From the cell containing the given text, extract its center point as (x, y) coordinate. 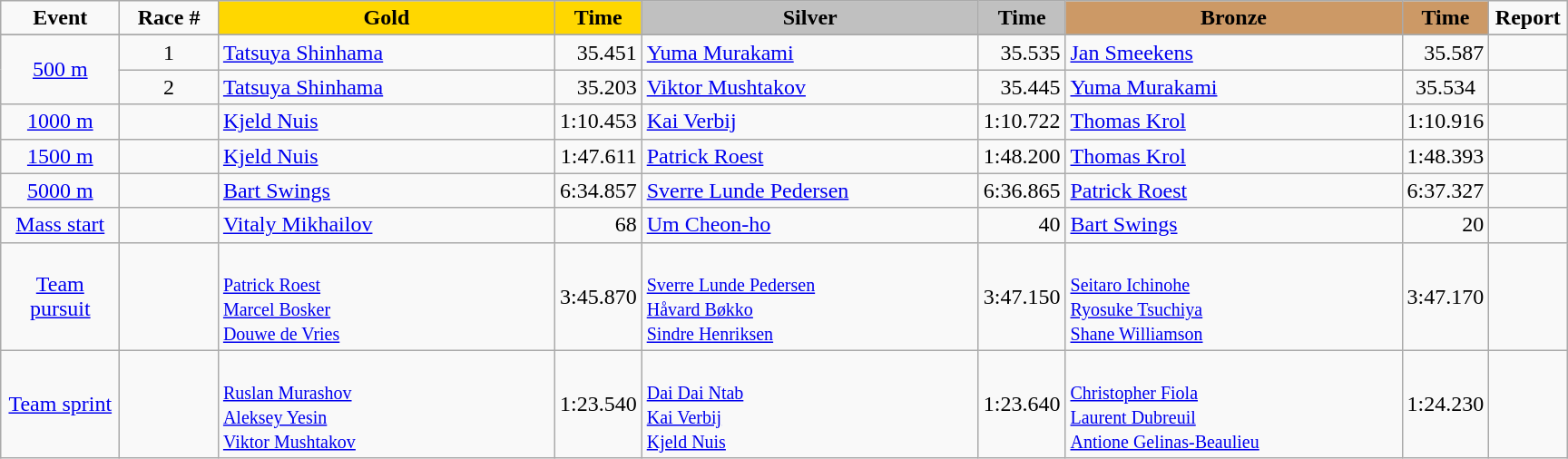
35.203 (598, 87)
6:37.327 (1445, 190)
Kai Verbij (809, 122)
1:24.230 (1445, 405)
35.587 (1445, 53)
Silver (809, 18)
1:48.200 (1022, 156)
Bronze (1234, 18)
1 (169, 53)
Dai Dai NtabKai VerbijKjeld Nuis (809, 405)
1:10.916 (1445, 122)
40 (1022, 225)
6:34.857 (598, 190)
1:10.722 (1022, 122)
Gold (387, 18)
6:36.865 (1022, 190)
Patrick RoestMarcel BoskerDouwe de Vries (387, 296)
Vitaly Mikhailov (387, 225)
3:47.170 (1445, 296)
Ruslan MurashovAleksey YesinViktor Mushtakov (387, 405)
1:23.540 (598, 405)
35.451 (598, 53)
1:23.640 (1022, 405)
Sverre Lunde PedersenHåvard BøkkoSindre Henriksen (809, 296)
Team sprint (60, 405)
3:45.870 (598, 296)
Report (1528, 18)
Um Cheon-ho (809, 225)
Viktor Mushtakov (809, 87)
3:47.150 (1022, 296)
Jan Smeekens (1234, 53)
Sverre Lunde Pedersen (809, 190)
1500 m (60, 156)
35.445 (1022, 87)
Team pursuit (60, 296)
Christopher FiolaLaurent DubreuilAntione Gelinas-Beaulieu (1234, 405)
35.534 (1445, 87)
Race # (169, 18)
1:48.393 (1445, 156)
Seitaro IchinoheRyosuke TsuchiyaShane Williamson (1234, 296)
1:47.611 (598, 156)
35.535 (1022, 53)
5000 m (60, 190)
2 (169, 87)
500 m (60, 70)
Mass start (60, 225)
Event (60, 18)
20 (1445, 225)
68 (598, 225)
1:10.453 (598, 122)
1000 m (60, 122)
